Return [x, y] of the center of cell containing provided text 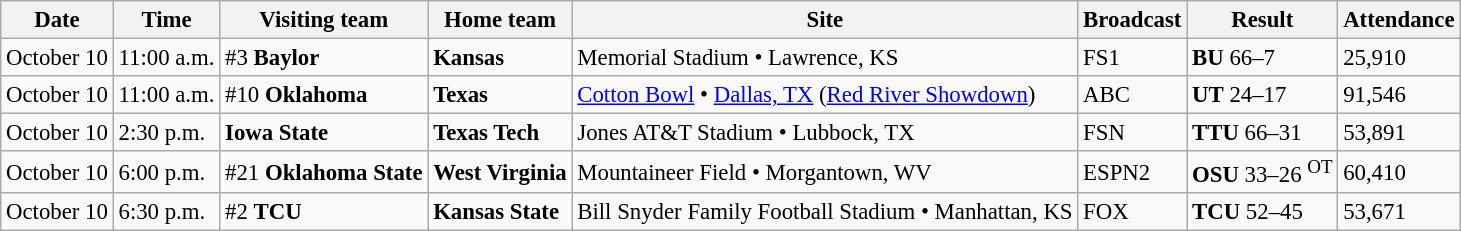
60,410 [1399, 172]
Mountaineer Field • Morgantown, WV [825, 172]
Time [166, 20]
Broadcast [1132, 20]
FSN [1132, 133]
#3 Baylor [324, 58]
Attendance [1399, 20]
Result [1262, 20]
91,546 [1399, 95]
BU 66–7 [1262, 58]
6:00 p.m. [166, 172]
Site [825, 20]
OSU 33–26 OT [1262, 172]
UT 24–17 [1262, 95]
Kansas [500, 58]
ABC [1132, 95]
Texas Tech [500, 133]
TTU 66–31 [1262, 133]
53,891 [1399, 133]
Home team [500, 20]
Iowa State [324, 133]
2:30 p.m. [166, 133]
#10 Oklahoma [324, 95]
ESPN2 [1132, 172]
#21 Oklahoma State [324, 172]
Date [57, 20]
Texas [500, 95]
FS1 [1132, 58]
Jones AT&T Stadium • Lubbock, TX [825, 133]
25,910 [1399, 58]
Visiting team [324, 20]
Cotton Bowl • Dallas, TX (Red River Showdown) [825, 95]
Memorial Stadium • Lawrence, KS [825, 58]
West Virginia [500, 172]
